Output the (X, Y) coordinate of the center of the cell containing the given text.  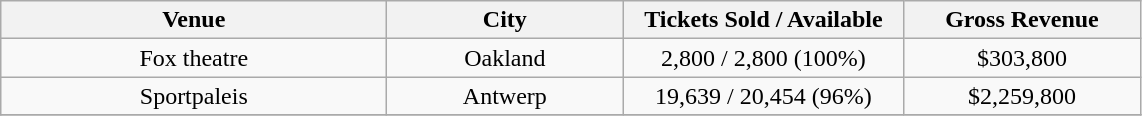
$303,800 (1022, 58)
City (505, 20)
2,800 / 2,800 (100%) (764, 58)
Venue (194, 20)
Oakland (505, 58)
Tickets Sold / Available (764, 20)
Fox theatre (194, 58)
Sportpaleis (194, 96)
Antwerp (505, 96)
$2,259,800 (1022, 96)
19,639 / 20,454 (96%) (764, 96)
Gross Revenue (1022, 20)
